Scan for the cell matching the given text and deliver its (X, Y) coordinate at center. 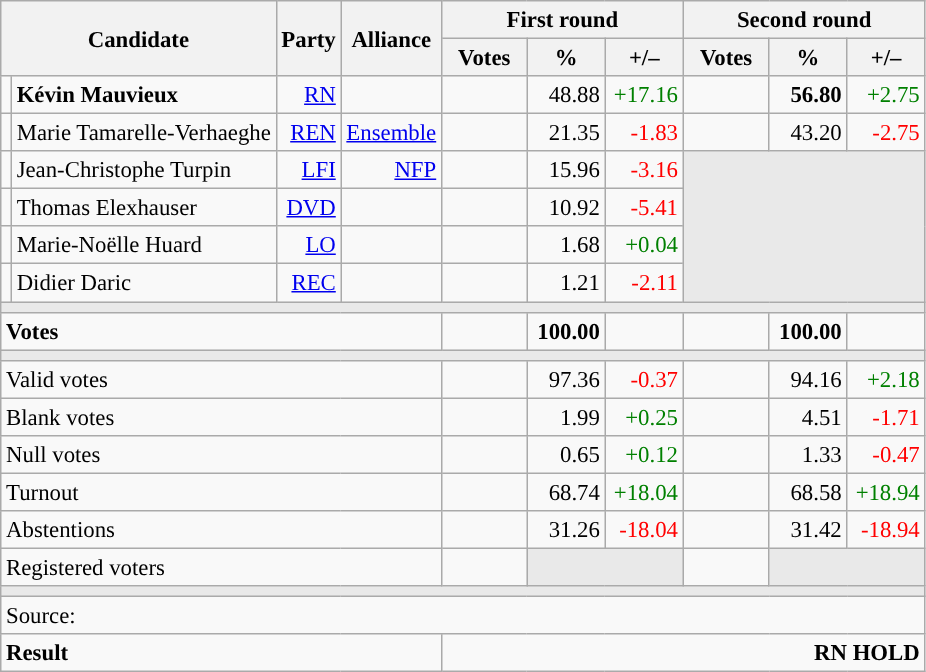
+17.16 (644, 95)
RN HOLD (683, 653)
21.35 (566, 133)
Turnout (222, 492)
Kévin Mauvieux (144, 95)
Party (308, 38)
-3.16 (644, 170)
-5.41 (644, 208)
NFP (391, 170)
48.88 (566, 95)
10.92 (566, 208)
Marie Tamarelle-Verhaeghe (144, 133)
1.33 (808, 455)
1.99 (566, 417)
LFI (308, 170)
Thomas Elexhauser (144, 208)
+2.18 (886, 379)
4.51 (808, 417)
+0.04 (644, 245)
68.58 (808, 492)
-1.83 (644, 133)
1.68 (566, 245)
1.21 (566, 283)
-2.75 (886, 133)
+2.75 (886, 95)
31.26 (566, 530)
REN (308, 133)
RN (308, 95)
Didier Daric (144, 283)
43.20 (808, 133)
68.74 (566, 492)
-2.11 (644, 283)
94.16 (808, 379)
LO (308, 245)
Second round (804, 20)
Abstentions (222, 530)
Ensemble (391, 133)
Candidate (138, 38)
Blank votes (222, 417)
+18.94 (886, 492)
-18.04 (644, 530)
Marie-Noëlle Huard (144, 245)
+18.04 (644, 492)
Valid votes (222, 379)
Jean-Christophe Turpin (144, 170)
Alliance (391, 38)
+0.12 (644, 455)
56.80 (808, 95)
-18.94 (886, 530)
Result (222, 653)
+0.25 (644, 417)
First round (562, 20)
REC (308, 283)
-0.47 (886, 455)
-1.71 (886, 417)
Source: (463, 616)
97.36 (566, 379)
0.65 (566, 455)
15.96 (566, 170)
Null votes (222, 455)
Registered voters (222, 567)
-0.37 (644, 379)
31.42 (808, 530)
DVD (308, 208)
